Output the (x, y) coordinate of the center of the cell containing the given text.  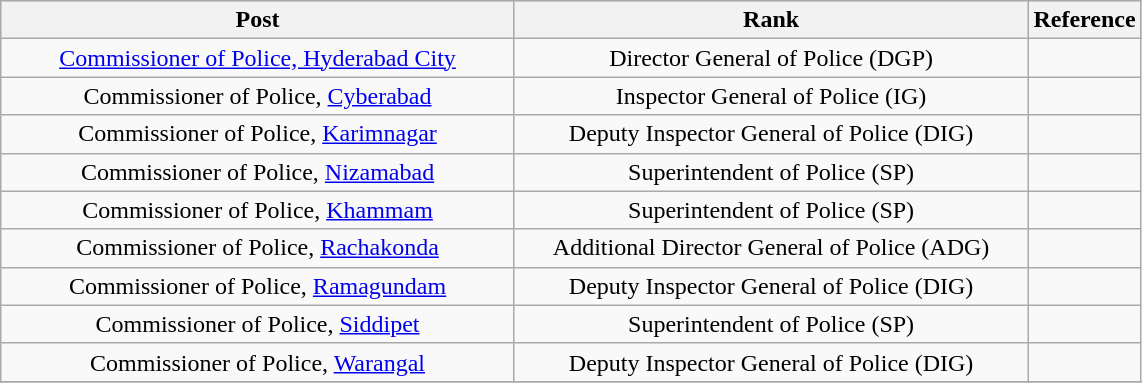
Inspector General of Police (IG) (771, 96)
Commissioner of Police, Warangal (258, 362)
Commissioner of Police, Nizamabad (258, 172)
Commissioner of Police, Khammam (258, 210)
Commissioner of Police, Siddipet (258, 324)
Post (258, 20)
Commissioner of Police, Karimnagar (258, 134)
Reference (1084, 20)
Director General of Police (DGP) (771, 58)
Commissioner of Police, Hyderabad City (258, 58)
Commissioner of Police, Cyberabad (258, 96)
Rank (771, 20)
Commissioner of Police, Ramagundam (258, 286)
Commissioner of Police, Rachakonda (258, 248)
Additional Director General of Police (ADG) (771, 248)
